Output the (X, Y) coordinate of the center of the cell containing the given text.  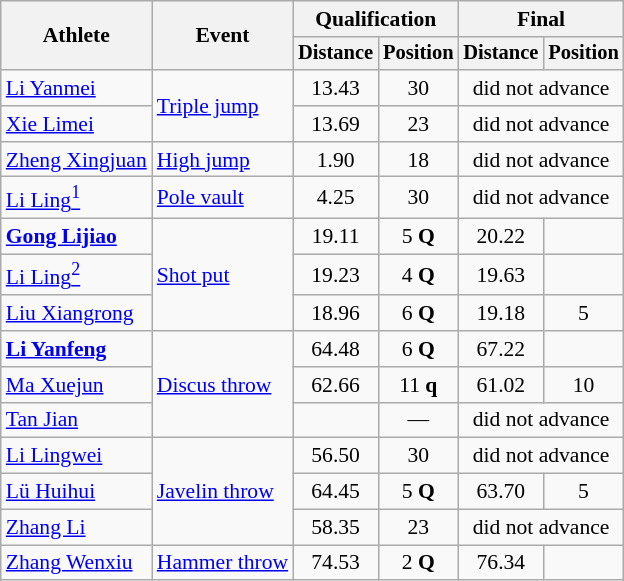
Li Ling2 (76, 274)
Pole vault (222, 198)
56.50 (336, 456)
Shot put (222, 276)
63.70 (500, 492)
13.43 (336, 88)
Ma Xuejun (76, 385)
62.66 (336, 385)
Final (540, 19)
58.35 (336, 527)
Tan Jian (76, 420)
Javelin throw (222, 492)
Li Yanmei (76, 88)
19.18 (500, 314)
18 (418, 160)
19.63 (500, 274)
Liu Xiangrong (76, 314)
13.69 (336, 124)
Li Lingwei (76, 456)
64.45 (336, 492)
61.02 (500, 385)
Qualification (376, 19)
19.11 (336, 237)
Zhang Wenxiu (76, 563)
74.53 (336, 563)
Xie Limei (76, 124)
Discus throw (222, 384)
Li Ling1 (76, 198)
Li Yanfeng (76, 349)
1.90 (336, 160)
18.96 (336, 314)
11 q (418, 385)
4.25 (336, 198)
19.23 (336, 274)
4 Q (418, 274)
Event (222, 36)
67.22 (500, 349)
High jump (222, 160)
— (418, 420)
64.48 (336, 349)
Hammer throw (222, 563)
10 (583, 385)
Gong Lijiao (76, 237)
2 Q (418, 563)
76.34 (500, 563)
Lü Huihui (76, 492)
Zheng Xingjuan (76, 160)
Triple jump (222, 106)
Athlete (76, 36)
Zhang Li (76, 527)
20.22 (500, 237)
